From the cell containing the given text, extract its center point as (X, Y) coordinate. 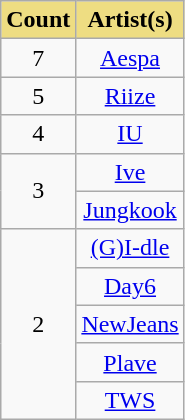
Riize (130, 96)
7 (38, 58)
2 (38, 324)
3 (38, 191)
Jungkook (130, 210)
Count (38, 20)
Artist(s) (130, 20)
Plave (130, 362)
(G)I-dle (130, 248)
IU (130, 134)
Day6 (130, 286)
Aespa (130, 58)
NewJeans (130, 324)
4 (38, 134)
5 (38, 96)
Ive (130, 172)
TWS (130, 400)
